Extract the [X, Y] coordinate from the center of the cell holding the provided text.  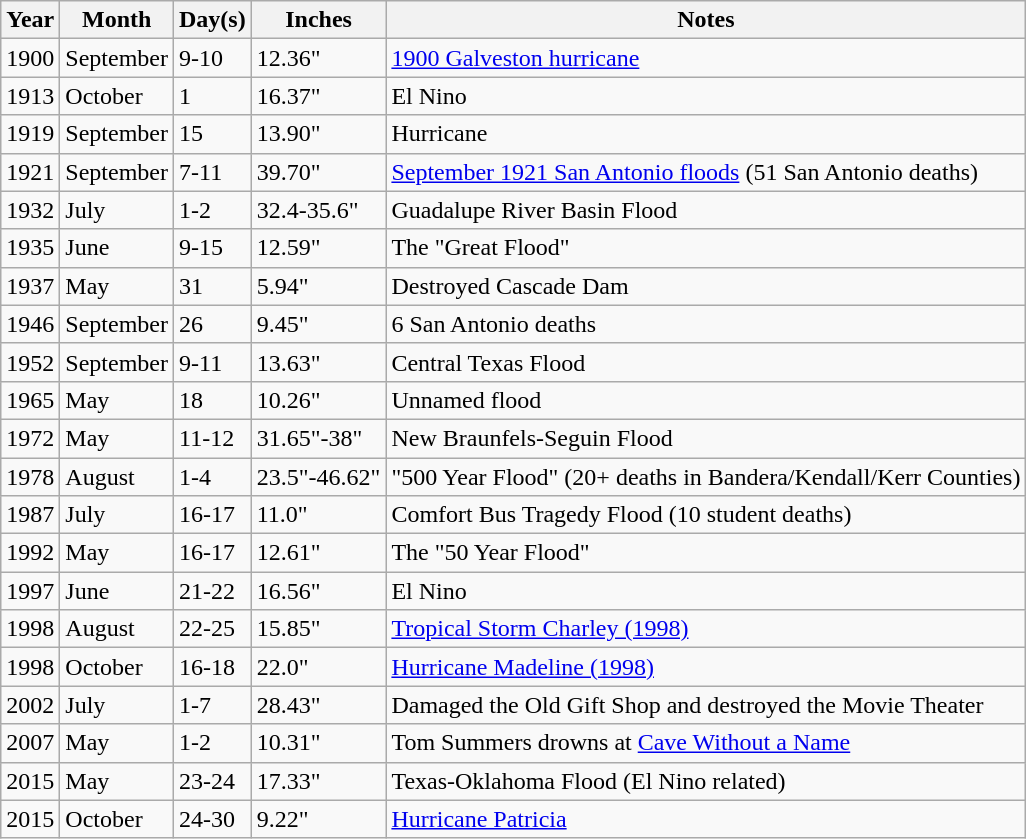
24-30 [213, 819]
9.22" [318, 819]
22.0" [318, 667]
5.94" [318, 286]
16-18 [213, 667]
1900 [30, 58]
12.36" [318, 58]
1932 [30, 210]
11.0" [318, 515]
Hurricane Madeline (1998) [706, 667]
1935 [30, 248]
31 [213, 286]
Day(s) [213, 20]
21-22 [213, 591]
7-11 [213, 172]
1952 [30, 362]
1913 [30, 96]
Central Texas Flood [706, 362]
1900 Galveston hurricane [706, 58]
15.85" [318, 629]
10.26" [318, 400]
Month [117, 20]
9-11 [213, 362]
2002 [30, 705]
16.56" [318, 591]
28.43" [318, 705]
1 [213, 96]
9.45" [318, 324]
The "Great Flood" [706, 248]
"500 Year Flood" (20+ deaths in Bandera/Kendall/Kerr Counties) [706, 477]
1987 [30, 515]
39.70" [318, 172]
32.4-35.6" [318, 210]
18 [213, 400]
1946 [30, 324]
6 San Antonio deaths [706, 324]
Damaged the Old Gift Shop and destroyed the Movie Theater [706, 705]
11-12 [213, 438]
Unnamed flood [706, 400]
1965 [30, 400]
Destroyed Cascade Dam [706, 286]
26 [213, 324]
2007 [30, 743]
1921 [30, 172]
Hurricane Patricia [706, 819]
12.61" [318, 553]
1992 [30, 553]
1937 [30, 286]
10.31" [318, 743]
Comfort Bus Tragedy Flood (10 student deaths) [706, 515]
1919 [30, 134]
17.33" [318, 781]
Tom Summers drowns at Cave Without a Name [706, 743]
Tropical Storm Charley (1998) [706, 629]
12.59" [318, 248]
23.5"-46.62" [318, 477]
9-10 [213, 58]
September 1921 San Antonio floods (51 San Antonio deaths) [706, 172]
1978 [30, 477]
Texas-Oklahoma Flood (El Nino related) [706, 781]
1-7 [213, 705]
New Braunfels-Seguin Flood [706, 438]
31.65"-38" [318, 438]
Notes [706, 20]
1972 [30, 438]
15 [213, 134]
Year [30, 20]
23-24 [213, 781]
Guadalupe River Basin Flood [706, 210]
13.90" [318, 134]
16.37" [318, 96]
13.63" [318, 362]
1-4 [213, 477]
1997 [30, 591]
Hurricane [706, 134]
The "50 Year Flood" [706, 553]
Inches [318, 20]
9-15 [213, 248]
22-25 [213, 629]
